From the cell containing the given text, extract its center point as [X, Y] coordinate. 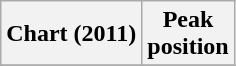
Chart (2011) [72, 34]
Peakposition [188, 34]
